Scan for the cell matching the given text and deliver its (x, y) coordinate at center. 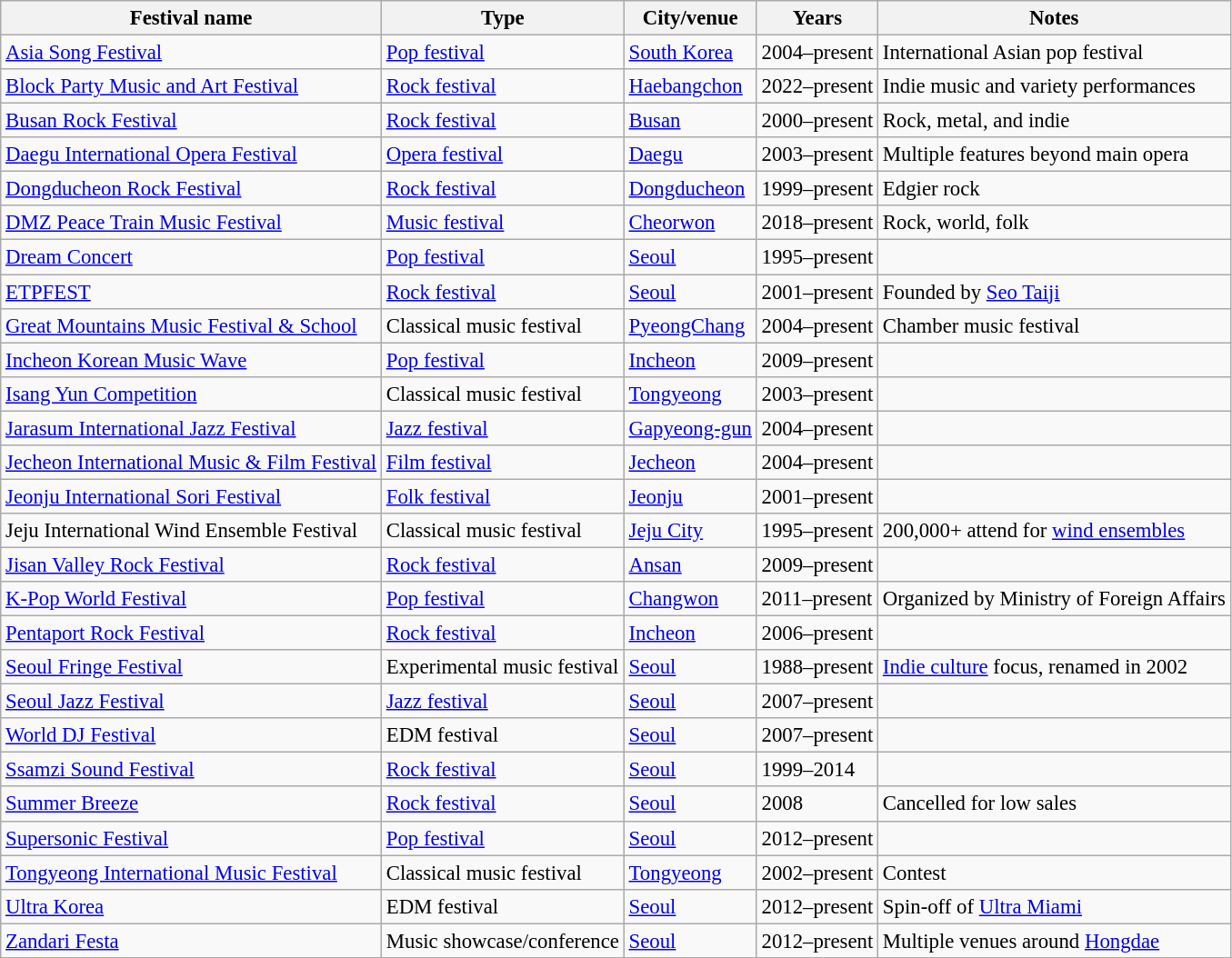
Isang Yun Competition (191, 394)
Daegu (690, 155)
PyeongChang (690, 325)
Jeonju (690, 496)
Dongducheon (690, 189)
200,000+ attend for wind ensembles (1055, 531)
Folk festival (502, 496)
1988–present (816, 667)
Block Party Music and Art Festival (191, 86)
Cancelled for low sales (1055, 804)
Great Mountains Music Festival & School (191, 325)
Gapyeong-gun (690, 428)
Jeju International Wind Ensemble Festival (191, 531)
Haebangchon (690, 86)
International Asian pop festival (1055, 53)
Founded by Seo Taiji (1055, 292)
Seoul Fringe Festival (191, 667)
Seoul Jazz Festival (191, 702)
Notes (1055, 18)
Asia Song Festival (191, 53)
Years (816, 18)
Pentaport Rock Festival (191, 634)
1999–2014 (816, 770)
Busan Rock Festival (191, 121)
2008 (816, 804)
Zandari Festa (191, 941)
Dongducheon Rock Festival (191, 189)
Experimental music festival (502, 667)
Multiple features beyond main opera (1055, 155)
Contest (1055, 873)
Organized by Ministry of Foreign Affairs (1055, 599)
Rock, world, folk (1055, 223)
Indie culture focus, renamed in 2002 (1055, 667)
Jeju City (690, 531)
Festival name (191, 18)
Jarasum International Jazz Festival (191, 428)
Opera festival (502, 155)
2022–present (816, 86)
Chamber music festival (1055, 325)
Music showcase/conference (502, 941)
Changwon (690, 599)
Ansan (690, 564)
Rock, metal, and indie (1055, 121)
Jecheon International Music & Film Festival (191, 463)
Supersonic Festival (191, 838)
Busan (690, 121)
Daegu International Opera Festival (191, 155)
Ultra Korea (191, 906)
1999–present (816, 189)
Dream Concert (191, 257)
Ssamzi Sound Festival (191, 770)
Jecheon (690, 463)
2018–present (816, 223)
Spin-off of Ultra Miami (1055, 906)
2002–present (816, 873)
Indie music and variety performances (1055, 86)
Multiple venues around Hongdae (1055, 941)
Tongyeong International Music Festival (191, 873)
South Korea (690, 53)
City/venue (690, 18)
World DJ Festival (191, 735)
2000–present (816, 121)
Cheorwon (690, 223)
Type (502, 18)
Music festival (502, 223)
ETPFEST (191, 292)
Summer Breeze (191, 804)
Film festival (502, 463)
Jisan Valley Rock Festival (191, 564)
2011–present (816, 599)
Incheon Korean Music Wave (191, 360)
2006–present (816, 634)
Edgier rock (1055, 189)
DMZ Peace Train Music Festival (191, 223)
Jeonju International Sori Festival (191, 496)
K-Pop World Festival (191, 599)
